Find where the given text appears and provide that cell's center as [X, Y] coordinate. 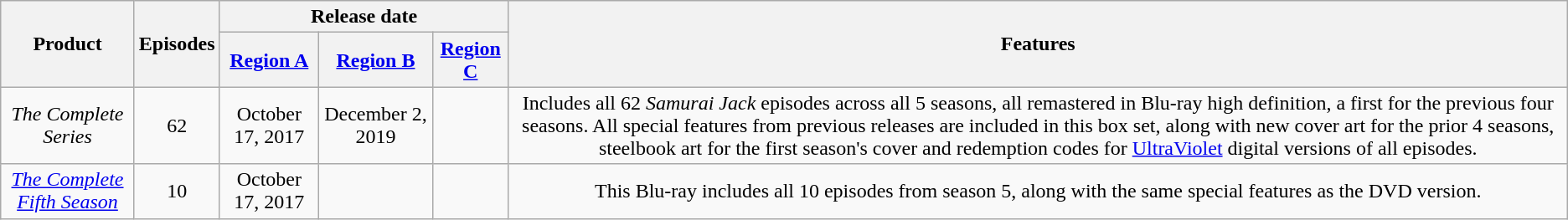
This Blu-ray includes all 10 episodes from season 5, along with the same special features as the DVD version. [1038, 191]
The Complete Series [68, 125]
Release date [364, 17]
December 2, 2019 [376, 125]
Episodes [177, 43]
Region C [471, 60]
The Complete Fifth Season [68, 191]
Region B [376, 60]
62 [177, 125]
Product [68, 43]
10 [177, 191]
Region A [269, 60]
Features [1038, 43]
